Search for the cell housing the specified text and yield its [x, y] center coordinate. 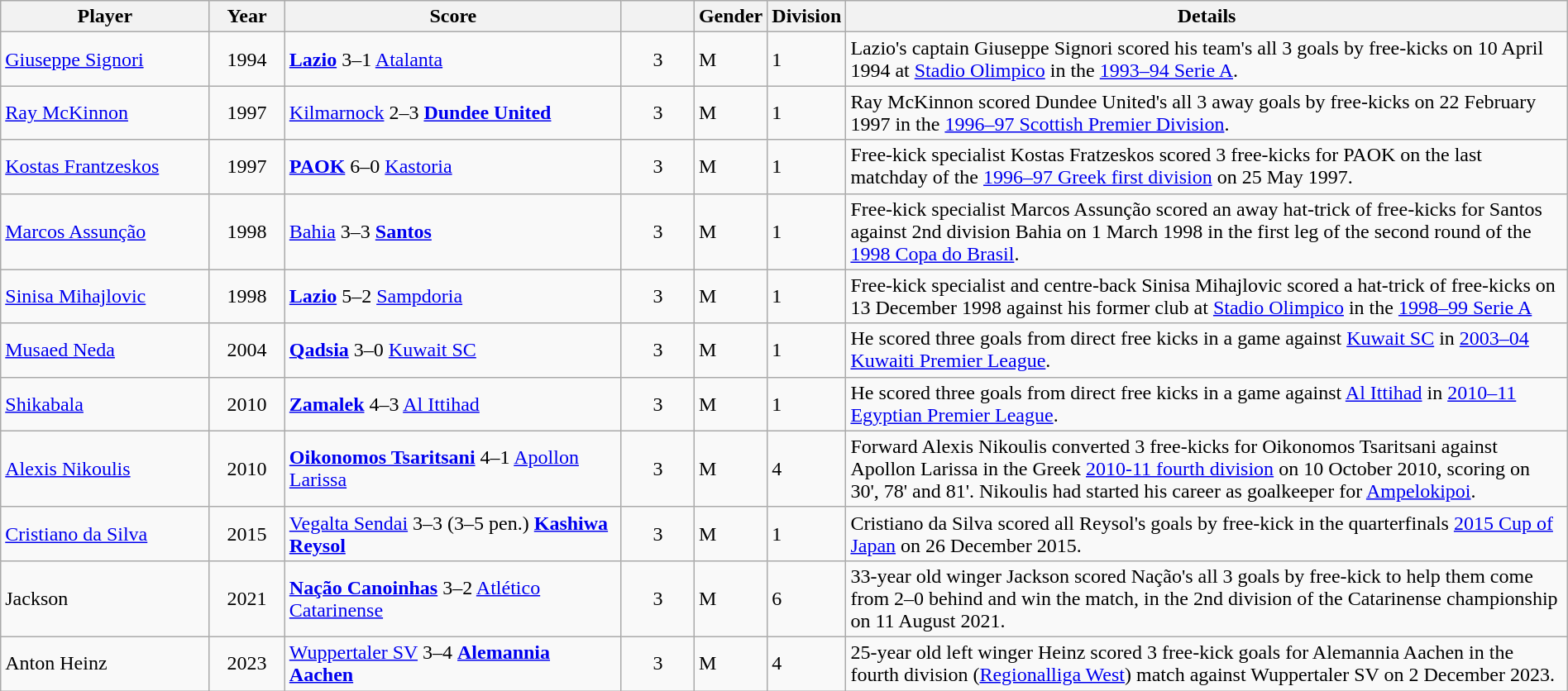
Lazio 3–1 Atalanta [453, 60]
Free-kick specialist Kostas Fratzeskos scored 3 free-kicks for PAOK on the last matchday of the 1996–97 Greek first division on 25 May 1997. [1207, 167]
Kostas Frantzeskos [105, 167]
6 [807, 598]
He scored three goals from direct free kicks in a game against Kuwait SC in 2003–04 Kuwaiti Premier League. [1207, 350]
Bahia 3–3 Santos [453, 231]
Qadsia 3–0 Kuwait SC [453, 350]
Gender [730, 17]
Cristiano da Silva scored all Reysol's goals by free-kick in the quarterfinals 2015 Cup of Japan on 26 December 2015. [1207, 534]
Details [1207, 17]
1994 [246, 60]
Lazio 5–2 Sampdoria [453, 296]
He scored three goals from direct free kicks in a game against Al Ittihad in 2010–11 Egyptian Premier League. [1207, 403]
Musaed Neda [105, 350]
Sinisa Mihajlovic [105, 296]
Jackson [105, 598]
Kilmarnock 2–3 Dundee United [453, 112]
Cristiano da Silva [105, 534]
Shikabala [105, 403]
PAOK 6–0 Kastoria [453, 167]
Wuppertaler SV 3–4 Alemannia Aachen [453, 663]
2004 [246, 350]
Anton Heinz [105, 663]
2015 [246, 534]
2023 [246, 663]
Player [105, 17]
Zamalek 4–3 Al Ittihad [453, 403]
Giuseppe Signori [105, 60]
Score [453, 17]
Nação Canoinhas 3–2 Atlético Catarinense [453, 598]
Ray McKinnon scored Dundee United's all 3 away goals by free-kicks on 22 February 1997 in the 1996–97 Scottish Premier Division. [1207, 112]
2021 [246, 598]
Lazio's captain Giuseppe Signori scored his team's all 3 goals by free-kicks on 10 April 1994 at Stadio Olimpico in the 1993–94 Serie A. [1207, 60]
Year [246, 17]
Oikonomos Tsaritsani 4–1 Apollon Larissa [453, 469]
Ray McKinnon [105, 112]
Marcos Assunção [105, 231]
Alexis Nikoulis [105, 469]
Vegalta Sendai 3–3 (3–5 pen.) Kashiwa Reysol [453, 534]
Division [807, 17]
